Return (X, Y) of the center of cell containing provided text 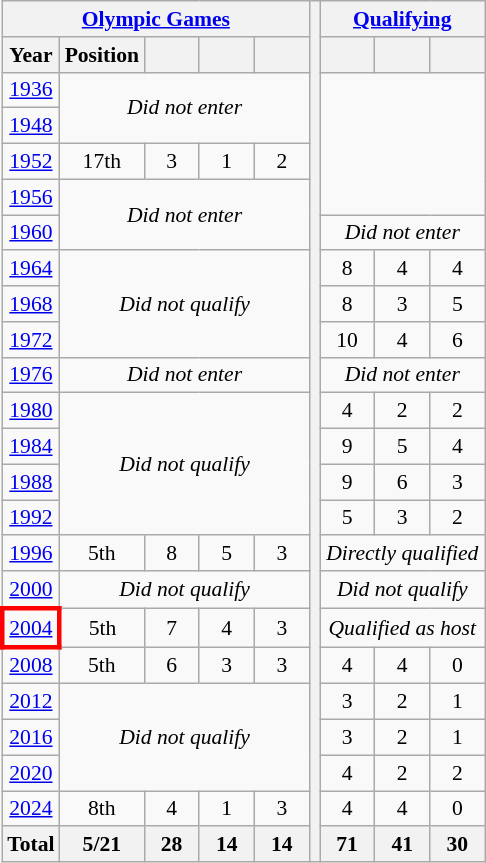
71 (348, 845)
2008 (30, 666)
30 (458, 845)
Year (30, 55)
2016 (30, 738)
7 (172, 628)
1980 (30, 411)
Position (102, 55)
1936 (30, 90)
2024 (30, 809)
2012 (30, 702)
1984 (30, 447)
1960 (30, 233)
1964 (30, 269)
41 (402, 845)
1972 (30, 340)
5/21 (102, 845)
Total (30, 845)
28 (172, 845)
8th (102, 809)
2004 (30, 628)
1956 (30, 197)
1996 (30, 554)
2000 (30, 590)
1968 (30, 304)
1976 (30, 375)
Directly qualified (402, 554)
1992 (30, 518)
1948 (30, 126)
Olympic Games (156, 19)
2020 (30, 773)
1952 (30, 162)
10 (348, 340)
17th (102, 162)
1988 (30, 482)
Qualified as host (402, 628)
Qualifying (402, 19)
